From the cell containing the given text, extract its center point as (x, y) coordinate. 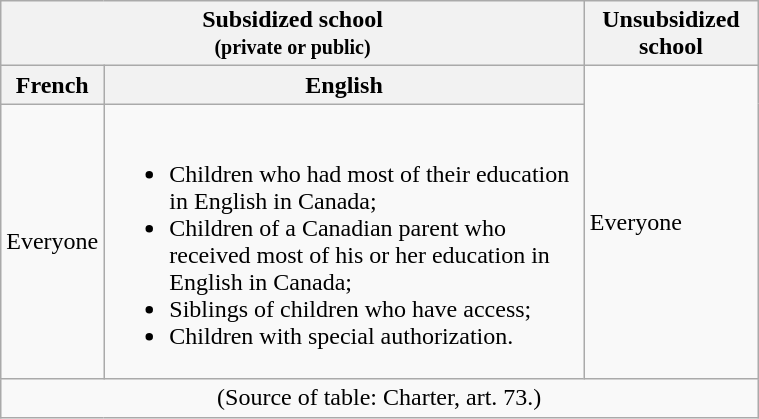
(Source of table: Charter, art. 73.) (380, 398)
French (52, 85)
English (344, 85)
Unsubsidized school (670, 34)
Subsidized school(private or public) (293, 34)
